Provide the [x, y] coordinate of the cell's center where the given text is located.  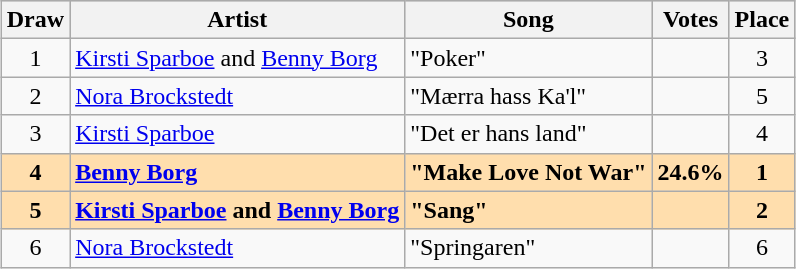
"Make Love Not War" [528, 172]
"Poker" [528, 58]
"Springaren" [528, 248]
Place [762, 20]
Votes [690, 20]
"Sang" [528, 210]
"Mærra hass Ka'l" [528, 96]
Song [528, 20]
Kirsti Sparboe [238, 134]
Draw [35, 20]
"Det er hans land" [528, 134]
Benny Borg [238, 172]
24.6% [690, 172]
Artist [238, 20]
